Find where the given text appears and provide that cell's center as (x, y) coordinate. 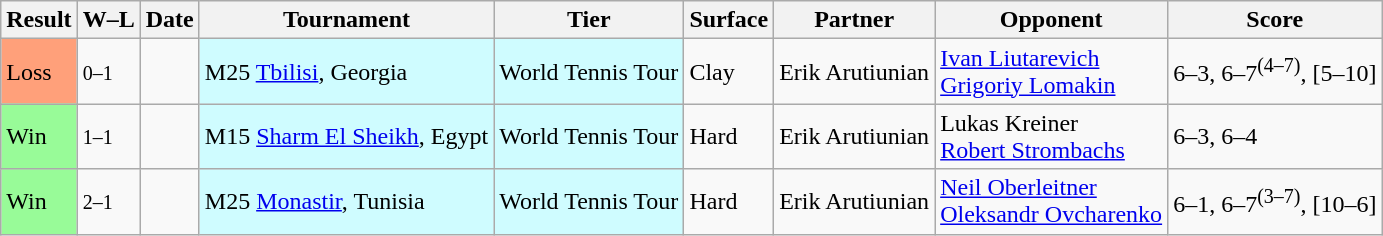
Date (170, 20)
Partner (854, 20)
Tier (589, 20)
Result (39, 20)
Clay (729, 72)
Ivan Liutarevich Grigoriy Lomakin (1052, 72)
M25 Tbilisi, Georgia (346, 72)
Opponent (1052, 20)
Lukas Kreiner Robert Strombachs (1052, 136)
0–1 (108, 72)
Neil Oberleitner Oleksandr Ovcharenko (1052, 202)
1–1 (108, 136)
6–3, 6–7(4–7), [5–10] (1275, 72)
M25 Monastir, Tunisia (346, 202)
2–1 (108, 202)
M15 Sharm El Sheikh, Egypt (346, 136)
Surface (729, 20)
Score (1275, 20)
W–L (108, 20)
Loss (39, 72)
Tournament (346, 20)
6–3, 6–4 (1275, 136)
6–1, 6–7(3–7), [10–6] (1275, 202)
